Identify which cell holds the provided text, then report its (X, Y) central coordinate. 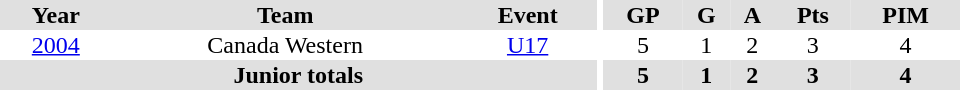
G (706, 15)
Junior totals (298, 75)
GP (643, 15)
Canada Western (286, 45)
A (752, 15)
Team (286, 15)
2004 (56, 45)
Event (528, 15)
PIM (906, 15)
Year (56, 15)
Pts (814, 15)
U17 (528, 45)
